Output the (x, y) coordinate of the center of the cell containing the given text.  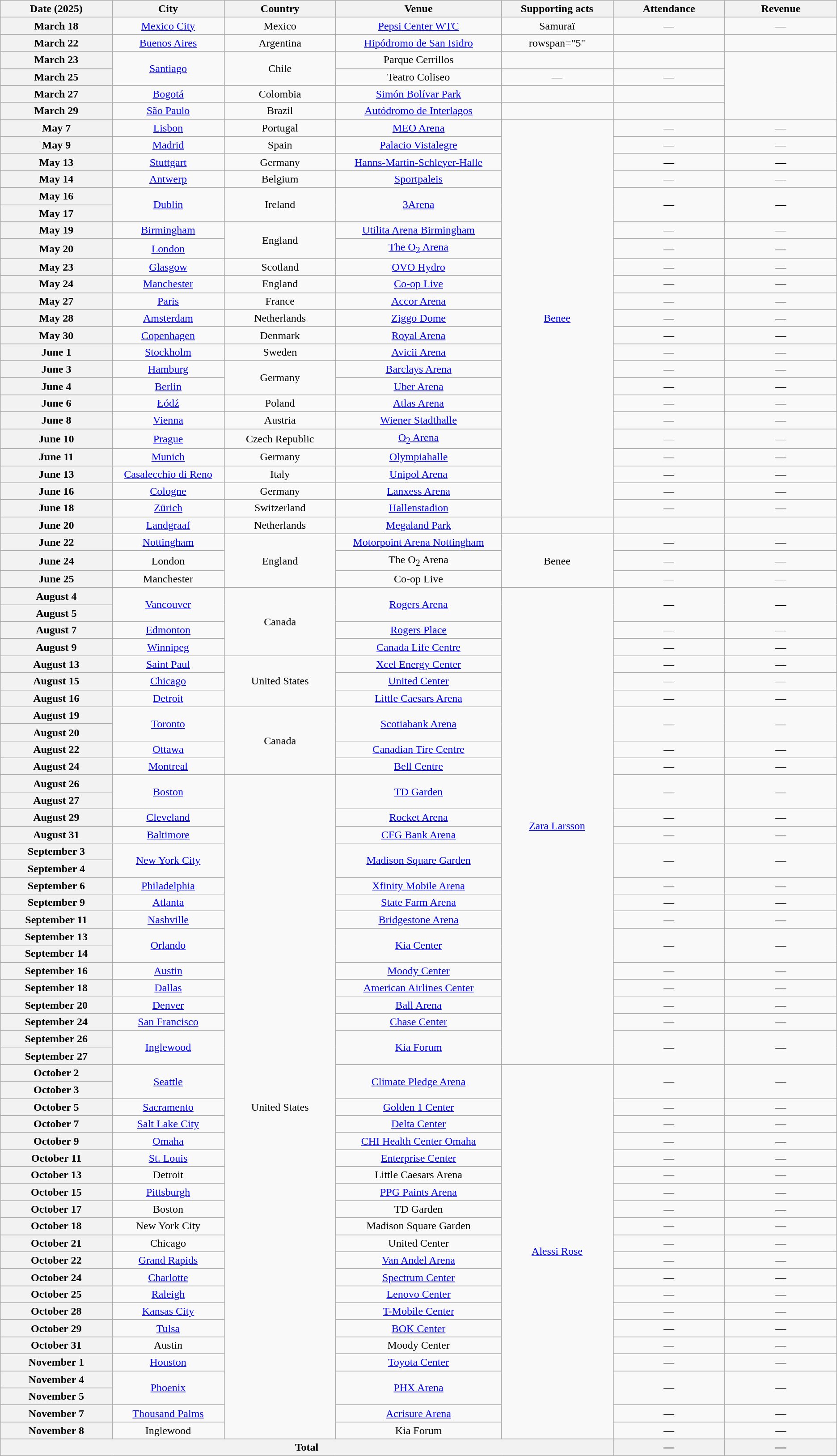
Hamburg (168, 369)
Colombia (280, 94)
Alessi Rose (557, 1252)
Uber Arena (418, 386)
November 4 (56, 1380)
Sacramento (168, 1107)
Utilita Arena Birmingham (418, 230)
Munich (168, 457)
Winnipeg (168, 647)
March 27 (56, 94)
Madrid (168, 145)
BOK Center (418, 1328)
May 13 (56, 162)
August 26 (56, 783)
T-Mobile Center (418, 1311)
American Airlines Center (418, 988)
Grand Rapids (168, 1260)
May 7 (56, 128)
CHI Health Center Omaha (418, 1141)
June 24 (56, 560)
June 13 (56, 474)
Omaha (168, 1141)
Parque Cerrillos (418, 60)
Lenovo Center (418, 1294)
June 4 (56, 386)
Poland (280, 403)
May 23 (56, 267)
Thousand Palms (168, 1414)
September 20 (56, 1005)
Denver (168, 1005)
Toronto (168, 724)
Spectrum Center (418, 1277)
Venue (418, 9)
Zara Larsson (557, 826)
Baltimore (168, 835)
Santiago (168, 68)
Edmonton (168, 630)
Philadelphia (168, 886)
Brazil (280, 111)
Teatro Coliseo (418, 77)
November 5 (56, 1397)
Phoenix (168, 1388)
May 28 (56, 318)
Bell Centre (418, 766)
Berlin (168, 386)
October 31 (56, 1345)
Supporting acts (557, 9)
June 18 (56, 508)
Dublin (168, 204)
O2 Arena (418, 439)
Belgium (280, 179)
Autódromo de Interlagos (418, 111)
Casalecchio di Reno (168, 474)
May 27 (56, 301)
Palacio Vistalegre (418, 145)
August 31 (56, 835)
March 22 (56, 43)
Buenos Aires (168, 43)
Saint Paul (168, 664)
Seattle (168, 1081)
Ziggo Dome (418, 318)
Prague (168, 439)
August 29 (56, 818)
August 19 (56, 715)
Megaland Park (418, 525)
Van Andel Arena (418, 1260)
March 29 (56, 111)
June 20 (56, 525)
August 20 (56, 732)
Toyota Center (418, 1363)
Chile (280, 68)
CFG Bank Arena (418, 835)
Wiener Stadthalle (418, 420)
Acrisure Arena (418, 1414)
Italy (280, 474)
Antwerp (168, 179)
Total (307, 1448)
Revenue (781, 9)
September 27 (56, 1056)
Hanns-Martin-Schleyer-Halle (418, 162)
Country (280, 9)
Motorpoint Arena Nottingham (418, 542)
Spain (280, 145)
Tulsa (168, 1328)
Ottawa (168, 749)
Mexico (280, 26)
Atlanta (168, 903)
October 15 (56, 1192)
Dallas (168, 988)
May 16 (56, 196)
Sweden (280, 352)
September 14 (56, 954)
September 16 (56, 971)
Accor Arena (418, 301)
Copenhagen (168, 335)
Ireland (280, 204)
Unipol Arena (418, 474)
San Francisco (168, 1022)
Atlas Arena (418, 403)
Enterprise Center (418, 1158)
Golden 1 Center (418, 1107)
Sportpaleis (418, 179)
Łódź (168, 403)
Cologne (168, 491)
September 9 (56, 903)
France (280, 301)
Kansas City (168, 1311)
October 28 (56, 1311)
June 22 (56, 542)
September 24 (56, 1022)
August 13 (56, 664)
Nottingham (168, 542)
Argentina (280, 43)
June 3 (56, 369)
Stuttgart (168, 162)
Switzerland (280, 508)
Lisbon (168, 128)
Royal Arena (418, 335)
August 24 (56, 766)
Birmingham (168, 230)
Amsterdam (168, 318)
August 15 (56, 681)
November 7 (56, 1414)
March 18 (56, 26)
Climate Pledge Arena (418, 1081)
Cleveland (168, 818)
Czech Republic (280, 439)
Kia Center (418, 945)
September 13 (56, 937)
October 24 (56, 1277)
Salt Lake City (168, 1124)
May 17 (56, 213)
Canada Life Centre (418, 647)
August 9 (56, 647)
June 11 (56, 457)
Hipódromo de San Isidro (418, 43)
São Paulo (168, 111)
Xfinity Mobile Arena (418, 886)
August 4 (56, 596)
November 1 (56, 1363)
October 7 (56, 1124)
May 30 (56, 335)
Raleigh (168, 1294)
Scotiabank Arena (418, 724)
Barclays Arena (418, 369)
August 22 (56, 749)
City (168, 9)
September 11 (56, 920)
October 18 (56, 1226)
June 6 (56, 403)
June 16 (56, 491)
Vienna (168, 420)
Nashville (168, 920)
Portugal (280, 128)
March 23 (56, 60)
October 22 (56, 1260)
May 19 (56, 230)
State Farm Arena (418, 903)
Lanxess Arena (418, 491)
October 9 (56, 1141)
Austria (280, 420)
October 17 (56, 1209)
Paris (168, 301)
Hallenstadion (418, 508)
October 21 (56, 1243)
Canadian Tire Centre (418, 749)
Avicii Arena (418, 352)
rowspan="5" (557, 43)
3Arena (418, 204)
Charlotte (168, 1277)
October 3 (56, 1090)
August 7 (56, 630)
May 14 (56, 179)
June 10 (56, 439)
Bridgestone Arena (418, 920)
September 18 (56, 988)
September 3 (56, 852)
March 25 (56, 77)
August 27 (56, 800)
August 16 (56, 698)
Scotland (280, 267)
October 25 (56, 1294)
Xcel Energy Center (418, 664)
Ball Arena (418, 1005)
August 5 (56, 613)
MEO Arena (418, 128)
Delta Center (418, 1124)
November 8 (56, 1431)
PPG Paints Arena (418, 1192)
October 29 (56, 1328)
Attendance (669, 9)
Glasgow (168, 267)
Olympiahalle (418, 457)
June 25 (56, 579)
Rogers Arena (418, 605)
October 2 (56, 1073)
Bogotá (168, 94)
September 4 (56, 869)
October 13 (56, 1175)
June 8 (56, 420)
PHX Arena (418, 1388)
Simón Bolívar Park (418, 94)
Zürich (168, 508)
Samuraï (557, 26)
Rogers Place (418, 630)
Denmark (280, 335)
Landgraaf (168, 525)
Mexico City (168, 26)
Orlando (168, 945)
October 5 (56, 1107)
September 6 (56, 886)
Vancouver (168, 605)
Houston (168, 1363)
Montreal (168, 766)
May 9 (56, 145)
St. Louis (168, 1158)
October 11 (56, 1158)
September 26 (56, 1039)
May 24 (56, 284)
OVO Hydro (418, 267)
Pepsi Center WTC (418, 26)
Rocket Arena (418, 818)
June 1 (56, 352)
May 20 (56, 249)
Stockholm (168, 352)
Pittsburgh (168, 1192)
Chase Center (418, 1022)
Date (2025) (56, 9)
